Identify which cell holds the provided text, then report its [X, Y] central coordinate. 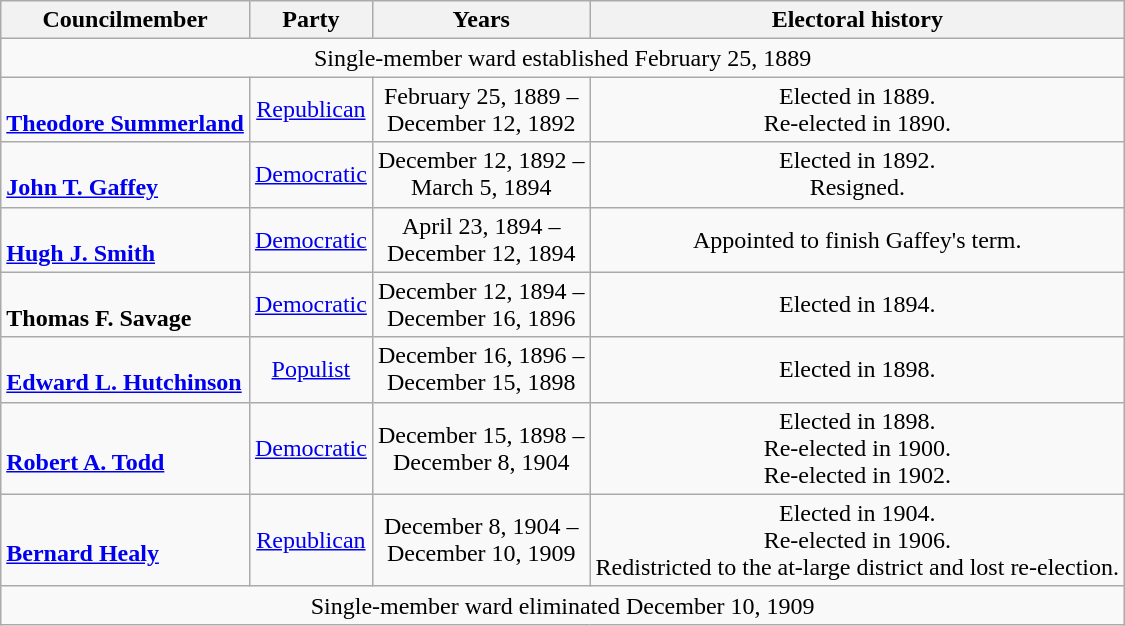
Councilmember [126, 20]
Party [310, 20]
Thomas F. Savage [126, 304]
December 12, 1892 – March 5, 1894 [481, 174]
Single-member ward eliminated December 10, 1909 [563, 605]
Elected in 1889. Re-elected in 1890. [857, 110]
February 25, 1889 – December 12, 1892 [481, 110]
Robert A. Todd [126, 448]
Years [481, 20]
December 12, 1894 – December 16, 1896 [481, 304]
Elected in 1904. Re-elected in 1906. Redistricted to the at-large district and lost re-election. [857, 540]
Hugh J. Smith [126, 240]
Populist [310, 370]
Single-member ward established February 25, 1889 [563, 58]
December 16, 1896 – December 15, 1898 [481, 370]
Elected in 1894. [857, 304]
Electoral history [857, 20]
Elected in 1898. [857, 370]
Edward L. Hutchinson [126, 370]
December 15, 1898 – December 8, 1904 [481, 448]
Theodore Summerland [126, 110]
April 23, 1894 – December 12, 1894 [481, 240]
Elected in 1892. Resigned. [857, 174]
Elected in 1898. Re-elected in 1900. Re-elected in 1902. [857, 448]
Bernard Healy [126, 540]
Appointed to finish Gaffey's term. [857, 240]
John T. Gaffey [126, 174]
December 8, 1904 – December 10, 1909 [481, 540]
